Extract the [x, y] coordinate from the center of the cell holding the provided text.  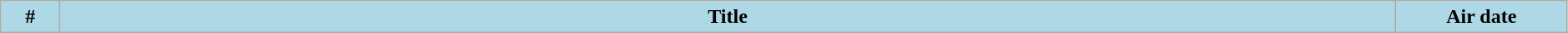
Title [728, 17]
Air date [1481, 17]
# [30, 17]
